Scan for the cell matching the given text and deliver its [x, y] coordinate at center. 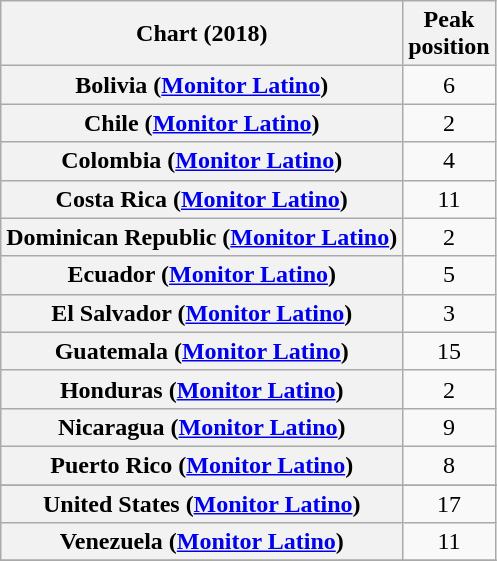
Chile (Monitor Latino) [202, 123]
3 [449, 313]
Ecuador (Monitor Latino) [202, 275]
Guatemala (Monitor Latino) [202, 351]
15 [449, 351]
Bolivia (Monitor Latino) [202, 85]
6 [449, 85]
El Salvador (Monitor Latino) [202, 313]
Nicaragua (Monitor Latino) [202, 427]
Chart (2018) [202, 34]
17 [449, 503]
Colombia (Monitor Latino) [202, 161]
5 [449, 275]
United States (Monitor Latino) [202, 503]
8 [449, 465]
Venezuela (Monitor Latino) [202, 542]
9 [449, 427]
Puerto Rico (Monitor Latino) [202, 465]
Dominican Republic (Monitor Latino) [202, 237]
4 [449, 161]
Peakposition [449, 34]
Costa Rica (Monitor Latino) [202, 199]
Honduras (Monitor Latino) [202, 389]
